Locate the cell with the specified text and output its [X, Y] center coordinate. 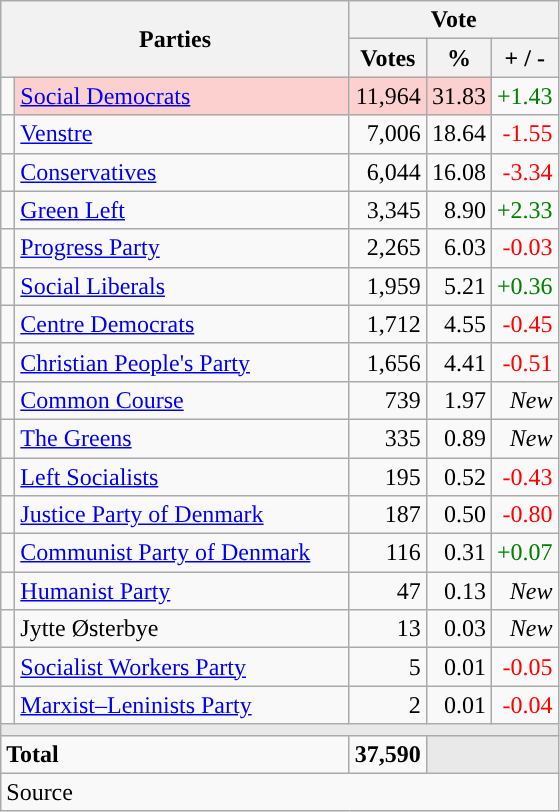
1.97 [458, 400]
16.08 [458, 172]
37,590 [388, 754]
6,044 [388, 172]
-0.51 [524, 362]
739 [388, 400]
2 [388, 705]
Humanist Party [182, 591]
Common Course [182, 400]
195 [388, 477]
5 [388, 667]
+ / - [524, 58]
Marxist–Leninists Party [182, 705]
-3.34 [524, 172]
-0.03 [524, 248]
+0.07 [524, 553]
0.52 [458, 477]
Vote [454, 20]
Centre Democrats [182, 324]
0.13 [458, 591]
0.31 [458, 553]
Total [176, 754]
18.64 [458, 134]
4.55 [458, 324]
Socialist Workers Party [182, 667]
-0.80 [524, 515]
187 [388, 515]
-0.45 [524, 324]
2,265 [388, 248]
1,712 [388, 324]
Votes [388, 58]
Source [280, 792]
-0.43 [524, 477]
3,345 [388, 210]
+1.43 [524, 96]
Conservatives [182, 172]
0.50 [458, 515]
335 [388, 438]
+0.36 [524, 286]
Social Liberals [182, 286]
0.89 [458, 438]
47 [388, 591]
The Greens [182, 438]
Justice Party of Denmark [182, 515]
0.03 [458, 629]
Left Socialists [182, 477]
Venstre [182, 134]
+2.33 [524, 210]
Social Democrats [182, 96]
Christian People's Party [182, 362]
5.21 [458, 286]
1,656 [388, 362]
Communist Party of Denmark [182, 553]
Progress Party [182, 248]
11,964 [388, 96]
-0.04 [524, 705]
1,959 [388, 286]
31.83 [458, 96]
-1.55 [524, 134]
Parties [176, 39]
6.03 [458, 248]
116 [388, 553]
-0.05 [524, 667]
4.41 [458, 362]
7,006 [388, 134]
% [458, 58]
Green Left [182, 210]
Jytte Østerbye [182, 629]
8.90 [458, 210]
13 [388, 629]
